From the cell containing the given text, extract its center point as (X, Y) coordinate. 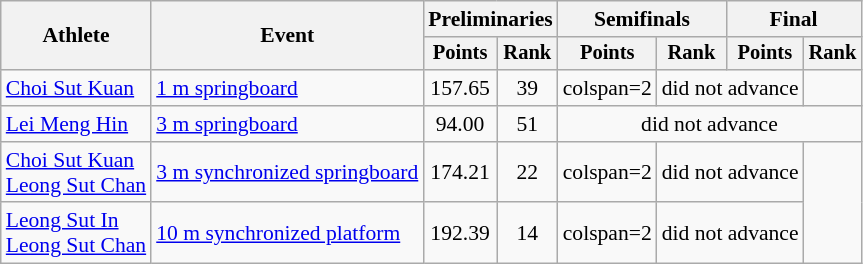
14 (528, 234)
3 m springboard (287, 124)
22 (528, 172)
3 m synchronized springboard (287, 172)
Athlete (76, 36)
174.21 (460, 172)
Event (287, 36)
192.39 (460, 234)
51 (528, 124)
Choi Sut KuanLeong Sut Chan (76, 172)
Final (794, 19)
39 (528, 88)
Lei Meng Hin (76, 124)
10 m synchronized platform (287, 234)
94.00 (460, 124)
Preliminaries (490, 19)
157.65 (460, 88)
Semifinals (642, 19)
Leong Sut InLeong Sut Chan (76, 234)
Choi Sut Kuan (76, 88)
1 m springboard (287, 88)
